Return [x, y] of the center of cell containing provided text 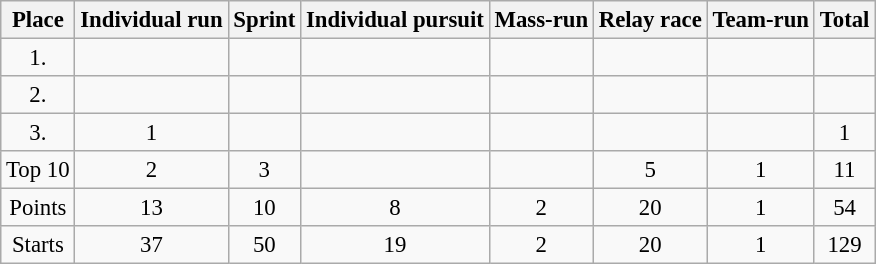
1. [38, 58]
5 [650, 170]
3. [38, 133]
129 [844, 245]
3 [264, 170]
8 [396, 208]
37 [152, 245]
Relay race [650, 20]
Individual pursuit [396, 20]
Team-run [760, 20]
10 [264, 208]
50 [264, 245]
19 [396, 245]
13 [152, 208]
Place [38, 20]
Top 10 [38, 170]
11 [844, 170]
Sprint [264, 20]
54 [844, 208]
Total [844, 20]
Mass-run [541, 20]
Starts [38, 245]
Points [38, 208]
Individual run [152, 20]
2. [38, 95]
